Return [x, y] of the center of cell containing provided text 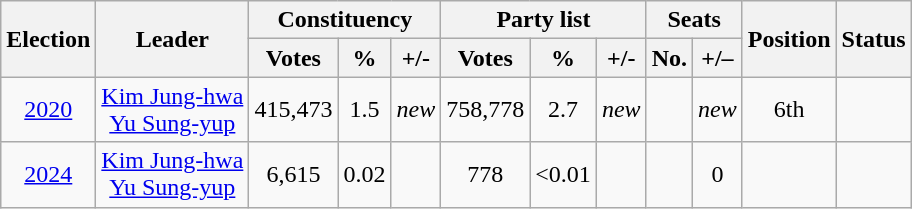
+/– [718, 58]
415,473 [294, 110]
0 [718, 174]
Seats [694, 20]
1.5 [364, 110]
Election [48, 39]
2024 [48, 174]
Party list [544, 20]
2020 [48, 110]
Constituency [345, 20]
2.7 [564, 110]
<0.01 [564, 174]
6,615 [294, 174]
Status [874, 39]
6th [789, 110]
Position [789, 39]
778 [486, 174]
0.02 [364, 174]
758,778 [486, 110]
Leader [172, 39]
No. [669, 58]
